Scan for the cell matching the given text and deliver its (X, Y) coordinate at center. 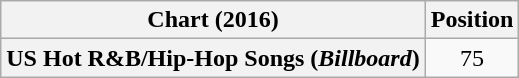
US Hot R&B/Hip-Hop Songs (Billboard) (213, 58)
Position (472, 20)
75 (472, 58)
Chart (2016) (213, 20)
